Provide the (x, y) coordinate of the cell's center where the given text is located.  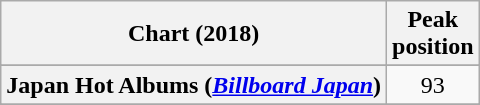
Peak position (433, 34)
Chart (2018) (194, 34)
93 (433, 85)
Japan Hot Albums (Billboard Japan) (194, 85)
